Provide the [x, y] coordinate of the cell's center where the given text is located.  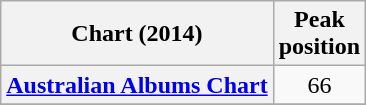
Australian Albums Chart [137, 85]
Peakposition [319, 34]
Chart (2014) [137, 34]
66 [319, 85]
